Find where the given text appears and provide that cell's center as (x, y) coordinate. 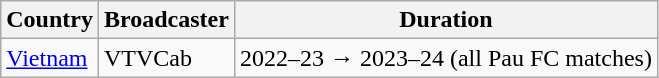
Vietnam (50, 58)
VTVCab (166, 58)
2022–23 → 2023–24 (all Pau FC matches) (446, 58)
Duration (446, 20)
Country (50, 20)
Broadcaster (166, 20)
